Return [X, Y] of the center of cell containing provided text 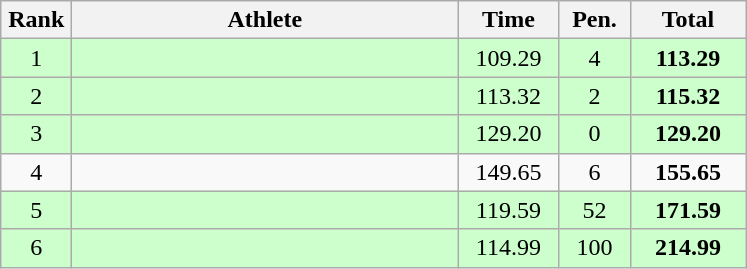
5 [36, 210]
115.32 [688, 96]
149.65 [508, 172]
119.59 [508, 210]
0 [594, 134]
Total [688, 20]
1 [36, 58]
Rank [36, 20]
52 [594, 210]
114.99 [508, 248]
100 [594, 248]
Athlete [265, 20]
214.99 [688, 248]
3 [36, 134]
155.65 [688, 172]
113.32 [508, 96]
171.59 [688, 210]
Time [508, 20]
Pen. [594, 20]
109.29 [508, 58]
113.29 [688, 58]
